For the text-containing cell, return its midpoint in (x, y) coordinate format. 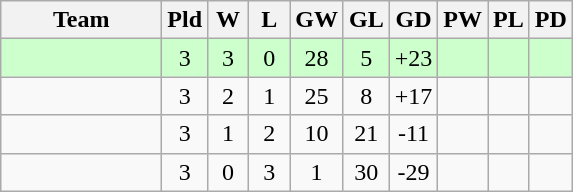
PD (550, 20)
Team (82, 20)
30 (366, 172)
+23 (414, 58)
+17 (414, 96)
GD (414, 20)
28 (317, 58)
GW (317, 20)
PW (463, 20)
PL (509, 20)
8 (366, 96)
GL (366, 20)
5 (366, 58)
25 (317, 96)
10 (317, 134)
21 (366, 134)
-11 (414, 134)
-29 (414, 172)
L (270, 20)
Pld (185, 20)
W (228, 20)
